Locate the cell with the specified text and output its (x, y) center coordinate. 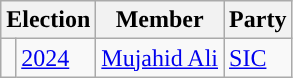
Election (48, 20)
2024 (56, 58)
Member (160, 20)
Mujahid Ali (160, 58)
SIC (258, 58)
Party (258, 20)
